Pinpoint the cell where the given text exists, returning its [X, Y] midpoint coordinate. 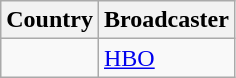
Broadcaster [166, 20]
HBO [166, 58]
Country [50, 20]
